Provide the [X, Y] coordinate of the cell's center where the given text is located.  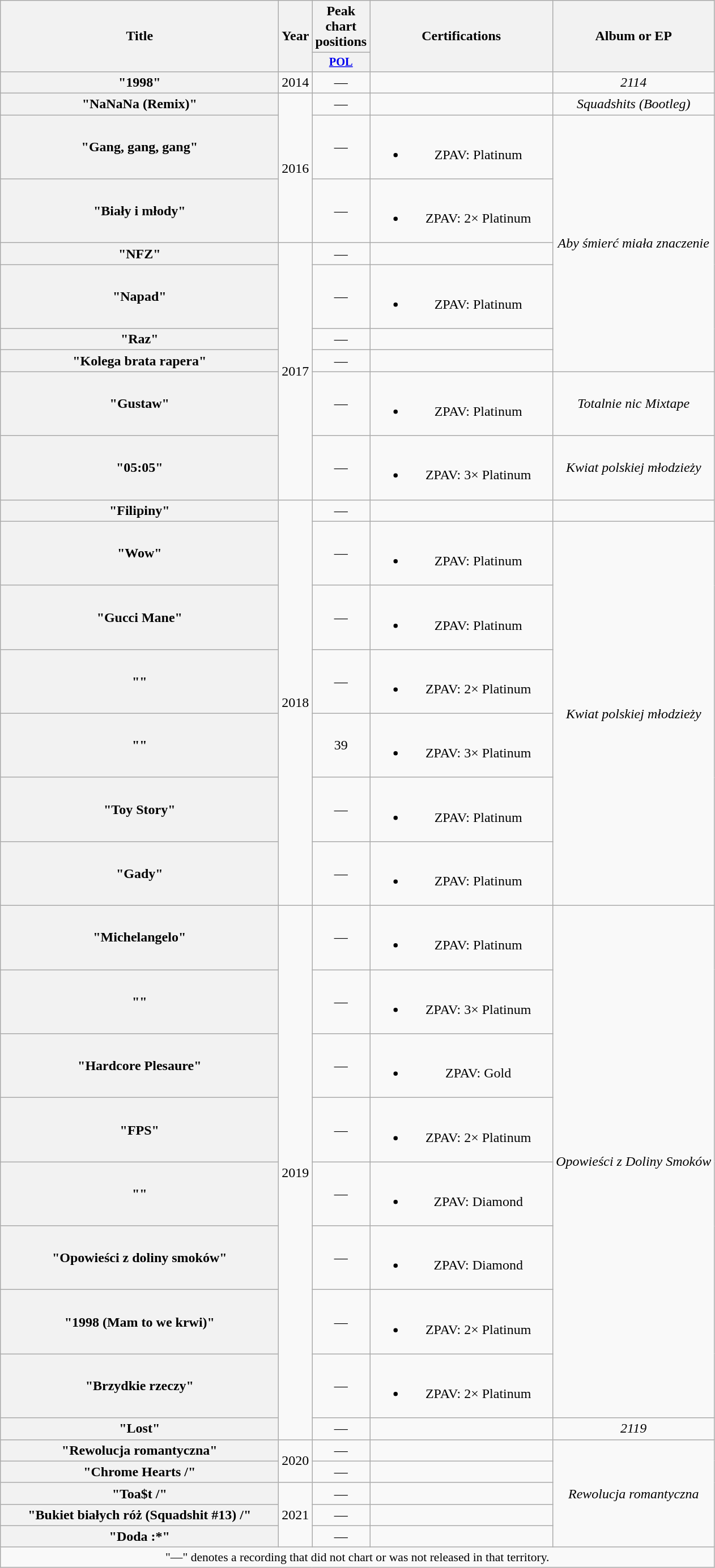
2014 [296, 82]
2020 [296, 1461]
2114 [633, 82]
"Michelangelo" [139, 938]
Totalnie nic Mixtape [633, 403]
2119 [633, 1429]
2021 [296, 1515]
"—" denotes a recording that did not chart or was not released in that territory. [357, 1557]
"Gang, gang, gang" [139, 147]
Certifications [461, 36]
"Wow" [139, 553]
"1998 (Mam to we krwi)" [139, 1322]
Rewolucja romantyczna [633, 1493]
Aby śmierć miała znaczenie [633, 244]
Album or EP [633, 36]
"Gucci Mane" [139, 617]
"Filipiny" [139, 510]
"Toy Story" [139, 809]
"NFZ" [139, 254]
"Chrome Hearts /" [139, 1472]
"Napad" [139, 297]
Squadshits (Bootleg) [633, 104]
"Doda :*" [139, 1536]
2019 [296, 1173]
ZPAV: Gold [461, 1066]
"Opowieści z doliny smoków" [139, 1258]
Title [139, 36]
2016 [296, 168]
Peak chart positions [341, 27]
2017 [296, 372]
"Brzydkie rzeczy" [139, 1386]
"NaNaNa (Remix)" [139, 104]
"Bukiet białych róż (Squadshit #13) /" [139, 1515]
POL [341, 62]
"Rewolucja romantyczna" [139, 1450]
2018 [296, 702]
"Hardcore Plesaure" [139, 1066]
39 [341, 745]
"1998" [139, 82]
Opowieści z Doliny Smoków [633, 1162]
Year [296, 36]
"Toa$t /" [139, 1493]
"05:05" [139, 468]
"Kolega brata rapera" [139, 361]
"FPS" [139, 1130]
"Gustaw" [139, 403]
"Biały i młody" [139, 211]
"Gady" [139, 874]
"Lost" [139, 1429]
"Raz" [139, 339]
